Return (X, Y) of the center of cell containing provided text 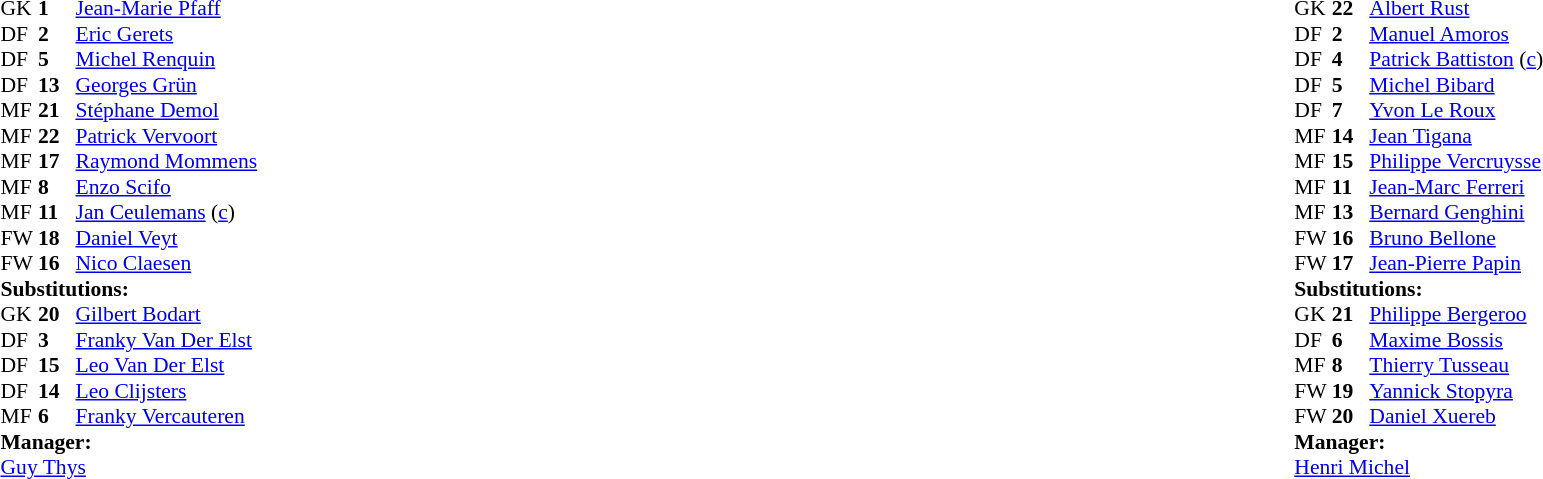
Maxime Bossis (1456, 340)
Raymond Mommens (167, 161)
Franky Vercauteren (167, 417)
Georges Grün (167, 85)
Philippe Bergeroo (1456, 315)
Bruno Bellone (1456, 238)
Daniel Xuereb (1456, 417)
Jan Ceulemans (c) (167, 213)
18 (57, 238)
Manuel Amoros (1456, 34)
Leo Van Der Elst (167, 365)
Thierry Tusseau (1456, 365)
Philippe Vercruysse (1456, 161)
Eric Gerets (167, 34)
Patrick Battiston (c) (1456, 59)
Jean-Marc Ferreri (1456, 187)
Yvon Le Roux (1456, 111)
7 (1351, 111)
22 (57, 136)
Enzo Scifo (167, 187)
4 (1351, 59)
Michel Renquin (167, 59)
Jean-Pierre Papin (1456, 263)
Gilbert Bodart (167, 315)
19 (1351, 391)
Patrick Vervoort (167, 136)
3 (57, 340)
Stéphane Demol (167, 111)
Jean Tigana (1456, 136)
Bernard Genghini (1456, 213)
Michel Bibard (1456, 85)
Nico Claesen (167, 263)
Yannick Stopyra (1456, 391)
Daniel Veyt (167, 238)
Franky Van Der Elst (167, 340)
Leo Clijsters (167, 391)
